Return the [X, Y] coordinate for the center point of the cell that contains the specified text.  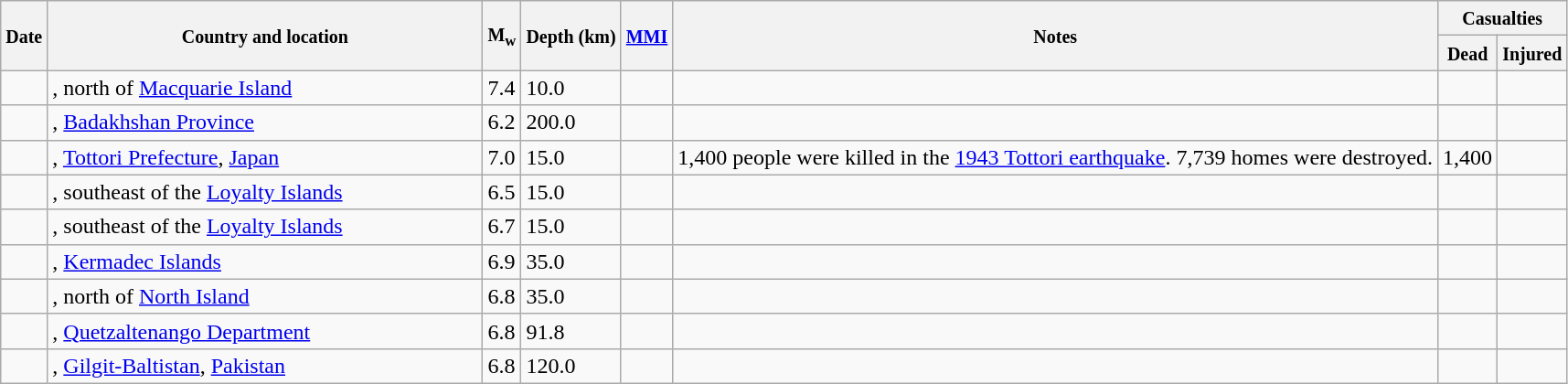
1,400 people were killed in the 1943 Tottori earthquake. 7,739 homes were destroyed. [1055, 157]
200.0 [571, 123]
Depth (km) [571, 36]
, Quetzaltenango Department [265, 331]
, Tottori Prefecture, Japan [265, 157]
Date [24, 36]
, north of North Island [265, 296]
Country and location [265, 36]
7.4 [502, 88]
, Gilgit-Baltistan, Pakistan [265, 366]
Mw [502, 36]
120.0 [571, 366]
, Badakhshan Province [265, 123]
Casualties [1503, 18]
10.0 [571, 88]
1,400 [1468, 157]
91.8 [571, 331]
6.5 [502, 192]
6.2 [502, 123]
, north of Macquarie Island [265, 88]
6.7 [502, 227]
, Kermadec Islands [265, 261]
MMI [647, 36]
Dead [1468, 53]
7.0 [502, 157]
6.9 [502, 261]
Notes [1055, 36]
Injured [1532, 53]
